Find where the given text appears and provide that cell's center as (x, y) coordinate. 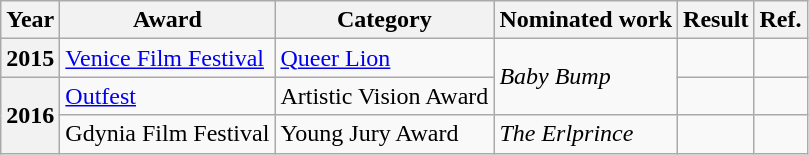
Nominated work (586, 20)
Award (168, 20)
Young Jury Award (384, 134)
Outfest (168, 96)
Category (384, 20)
Venice Film Festival (168, 58)
Result (716, 20)
Baby Bump (586, 77)
2015 (30, 58)
Year (30, 20)
Gdynia Film Festival (168, 134)
Ref. (780, 20)
Queer Lion (384, 58)
2016 (30, 115)
Artistic Vision Award (384, 96)
The Erlprince (586, 134)
